Detect which cell encompasses the target text, then output its [x, y] center coordinate. 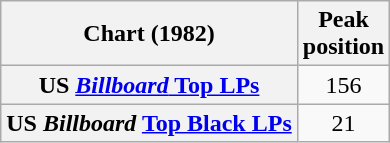
US Billboard Top LPs [150, 85]
21 [343, 123]
Peak position [343, 34]
US Billboard Top Black LPs [150, 123]
156 [343, 85]
Chart (1982) [150, 34]
